Detect which cell encompasses the target text, then output its [x, y] center coordinate. 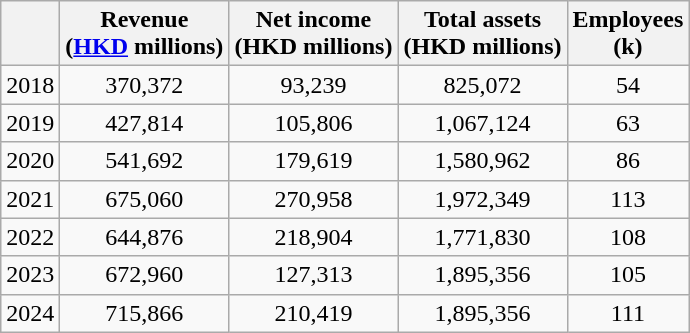
2021 [30, 199]
Revenue(HKD millions) [144, 34]
Net income(HKD millions) [314, 34]
1,067,124 [482, 123]
54 [628, 85]
Employees(k) [628, 34]
2020 [30, 161]
93,239 [314, 85]
63 [628, 123]
427,814 [144, 123]
86 [628, 161]
105,806 [314, 123]
Total assets(HKD millions) [482, 34]
2022 [30, 237]
1,972,349 [482, 199]
715,866 [144, 313]
127,313 [314, 275]
210,419 [314, 313]
541,692 [144, 161]
825,072 [482, 85]
179,619 [314, 161]
113 [628, 199]
675,060 [144, 199]
2023 [30, 275]
2024 [30, 313]
2019 [30, 123]
672,960 [144, 275]
111 [628, 313]
1,580,962 [482, 161]
105 [628, 275]
1,771,830 [482, 237]
2018 [30, 85]
370,372 [144, 85]
270,958 [314, 199]
644,876 [144, 237]
108 [628, 237]
218,904 [314, 237]
